Locate the cell with the specified text and output its (X, Y) center coordinate. 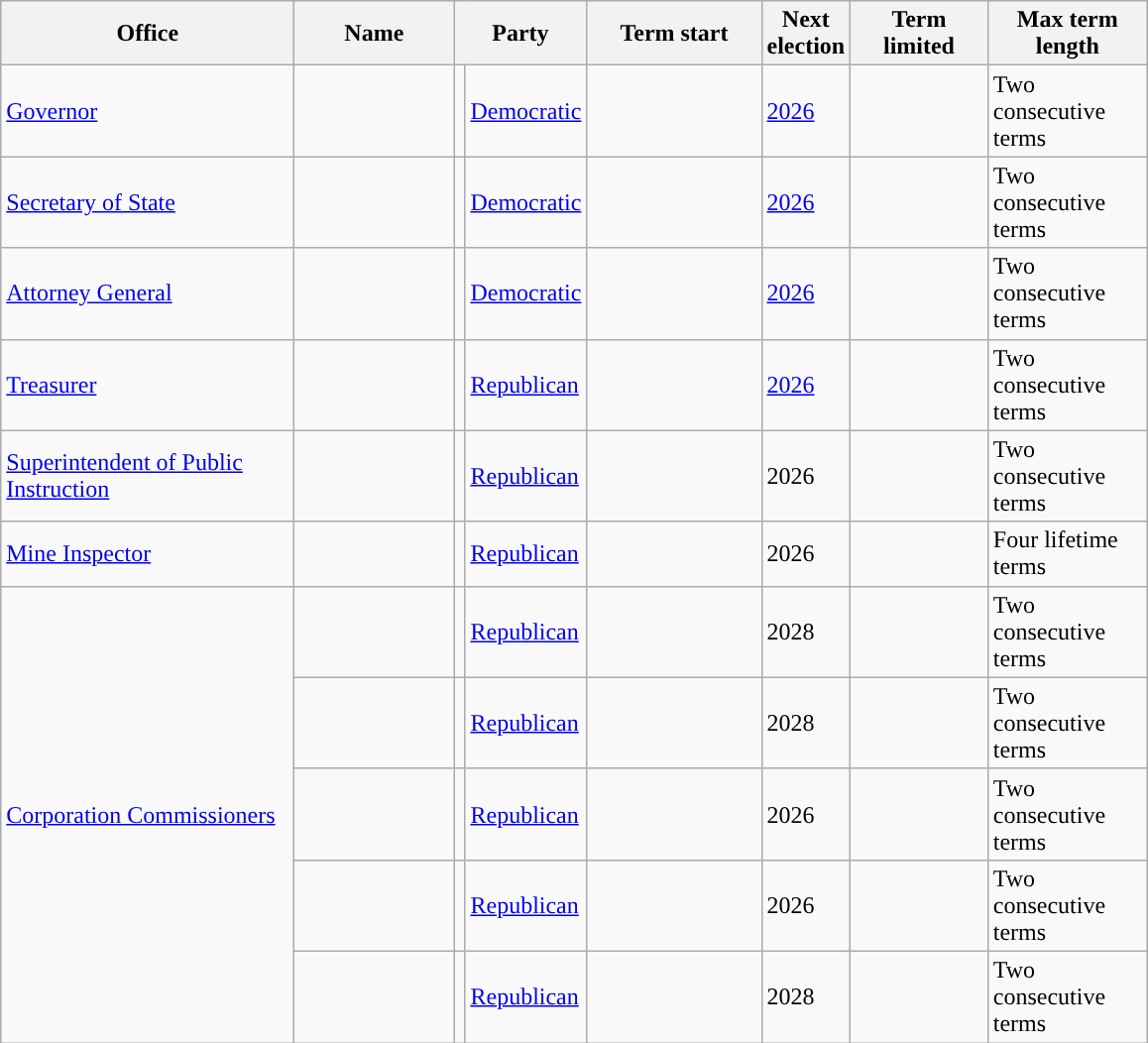
Party (520, 34)
Superintendent of Public Instruction (148, 476)
Attorney General (148, 293)
Secretary of State (148, 202)
Four lifetime terms (1067, 553)
Next election (806, 34)
Corporation Commissioners (148, 814)
Treasurer (148, 385)
Office (148, 34)
Mine Inspector (148, 553)
Term start (674, 34)
Max term length (1067, 34)
Governor (148, 111)
Name (375, 34)
Term limited (920, 34)
